Search for the cell housing the specified text and yield its [x, y] center coordinate. 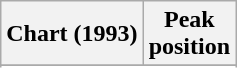
Peakposition [189, 34]
Chart (1993) [72, 34]
